Pinpoint the cell where the given text exists, returning its (x, y) midpoint coordinate. 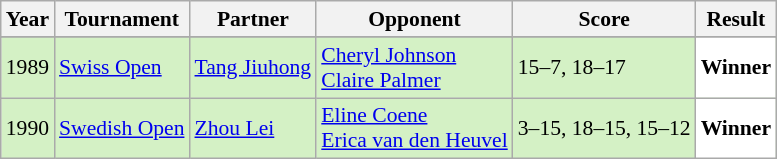
1989 (28, 68)
Cheryl Johnson Claire Palmer (414, 68)
Result (736, 19)
Eline Coene Erica van den Heuvel (414, 128)
Swedish Open (122, 128)
Opponent (414, 19)
3–15, 18–15, 15–12 (604, 128)
Year (28, 19)
Swiss Open (122, 68)
Zhou Lei (252, 128)
Tang Jiuhong (252, 68)
Partner (252, 19)
Score (604, 19)
1990 (28, 128)
Tournament (122, 19)
15–7, 18–17 (604, 68)
